Extract the (X, Y) coordinate from the center of the cell holding the provided text.  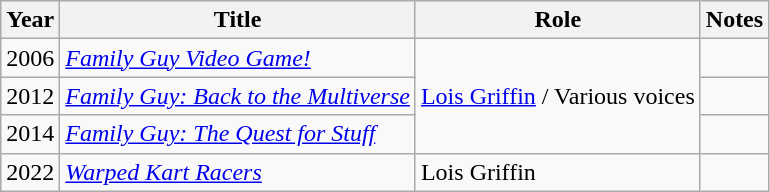
Lois Griffin / Various voices (558, 96)
Warped Kart Racers (238, 172)
Family Guy: The Quest for Stuff (238, 134)
Role (558, 20)
Notes (734, 20)
Lois Griffin (558, 172)
Family Guy Video Game! (238, 58)
2022 (30, 172)
2014 (30, 134)
Family Guy: Back to the Multiverse (238, 96)
2006 (30, 58)
2012 (30, 96)
Title (238, 20)
Year (30, 20)
